From the cell containing the given text, extract its center point as (X, Y) coordinate. 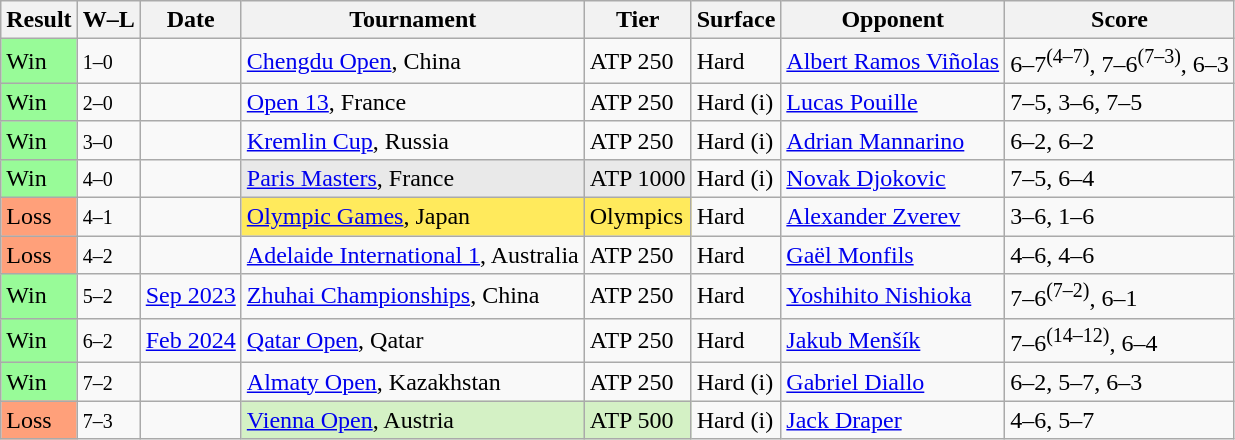
Vienna Open, Austria (412, 420)
W–L (108, 20)
Tournament (412, 20)
7–5, 6–4 (1120, 178)
7–6(14–12), 6–4 (1120, 340)
4–6, 4–6 (1120, 255)
Jakub Menšík (893, 340)
6–2, 6–2 (1120, 140)
Alexander Zverev (893, 217)
Adrian Mannarino (893, 140)
5–2 (108, 296)
Surface (736, 20)
7–6(7–2), 6–1 (1120, 296)
Qatar Open, Qatar (412, 340)
Olympics (638, 217)
Feb 2024 (190, 340)
Almaty Open, Kazakhstan (412, 382)
6–7(4–7), 7–6(7–3), 6–3 (1120, 62)
Zhuhai Championships, China (412, 296)
3–0 (108, 140)
Date (190, 20)
6–2 (108, 340)
Jack Draper (893, 420)
7–2 (108, 382)
4–6, 5–7 (1120, 420)
ATP 500 (638, 420)
Paris Masters, France (412, 178)
Result (39, 20)
4–1 (108, 217)
Sep 2023 (190, 296)
7–5, 3–6, 7–5 (1120, 102)
4–2 (108, 255)
Gabriel Diallo (893, 382)
2–0 (108, 102)
Open 13, France (412, 102)
Lucas Pouille (893, 102)
6–2, 5–7, 6–3 (1120, 382)
Albert Ramos Viñolas (893, 62)
1–0 (108, 62)
Gaël Monfils (893, 255)
Opponent (893, 20)
Tier (638, 20)
3–6, 1–6 (1120, 217)
Score (1120, 20)
Yoshihito Nishioka (893, 296)
Chengdu Open, China (412, 62)
Novak Djokovic (893, 178)
Olympic Games, Japan (412, 217)
Kremlin Cup, Russia (412, 140)
Adelaide International 1, Australia (412, 255)
4–0 (108, 178)
7–3 (108, 420)
ATP 1000 (638, 178)
